Output the [X, Y] coordinate of the center of the cell containing the given text.  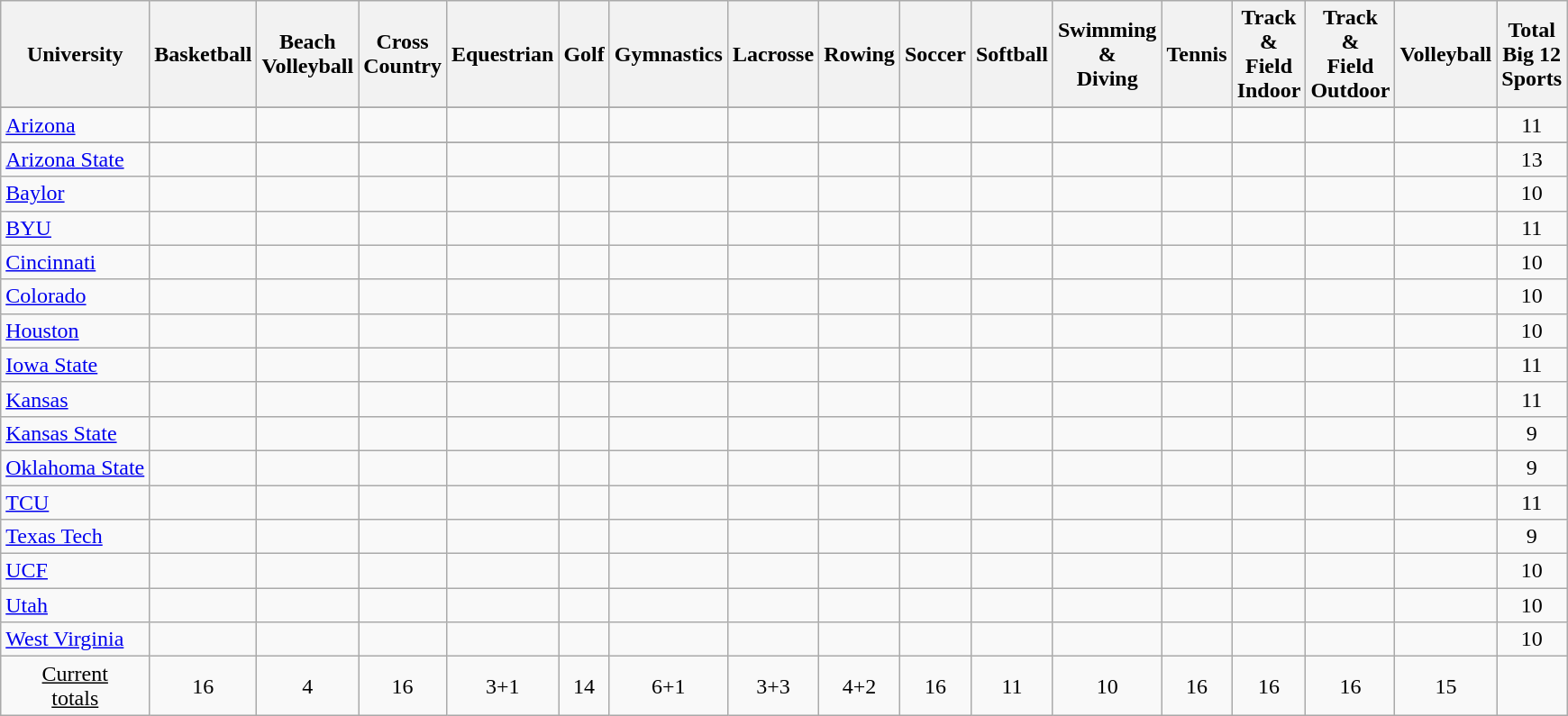
TCU [76, 502]
TotalBig 12Sports [1532, 54]
University [76, 54]
4 [308, 686]
14 [584, 686]
Kansas [76, 399]
Swimming&Diving [1107, 54]
3+1 [502, 686]
Rowing [860, 54]
3+3 [773, 686]
BeachVolleyball [308, 54]
Gymnastics [669, 54]
Track&FieldIndoor [1269, 54]
Colorado [76, 296]
Arizona [76, 125]
4+2 [860, 686]
Texas Tech [76, 537]
CrossCountry [403, 54]
6+1 [669, 686]
Arizona State [76, 159]
Lacrosse [773, 54]
Basketball [204, 54]
Cincinnati [76, 262]
Utah [76, 605]
Soccer [935, 54]
West Virginia [76, 639]
15 [1445, 686]
13 [1532, 159]
Softball [1011, 54]
Oklahoma State [76, 467]
Iowa State [76, 365]
Equestrian [502, 54]
Baylor [76, 194]
Track&FieldOutdoor [1350, 54]
Kansas State [76, 433]
Currenttotals [76, 686]
Tennis [1197, 54]
UCF [76, 571]
Golf [584, 54]
BYU [76, 228]
Houston [76, 331]
Volleyball [1445, 54]
